Pinpoint the cell where the given text exists, returning its [X, Y] midpoint coordinate. 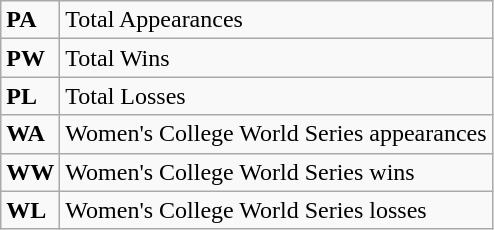
Women's College World Series appearances [276, 134]
Women's College World Series wins [276, 172]
WA [30, 134]
Total Losses [276, 96]
PA [30, 20]
Women's College World Series losses [276, 210]
WL [30, 210]
PW [30, 58]
WW [30, 172]
PL [30, 96]
Total Wins [276, 58]
Total Appearances [276, 20]
